Provide the (X, Y) coordinate of the cell's center where the given text is located.  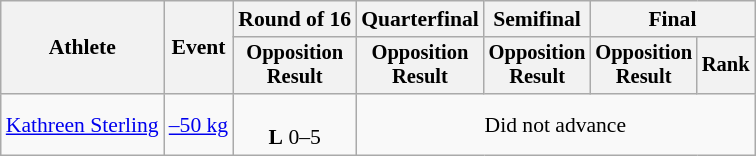
Athlete (82, 48)
–50 kg (198, 124)
L 0–5 (294, 124)
Event (198, 48)
Final (672, 19)
Rank (726, 66)
Quarterfinal (420, 19)
Semifinal (538, 19)
Kathreen Sterling (82, 124)
Did not advance (555, 124)
Round of 16 (294, 19)
